Return [X, Y] of the center of cell containing provided text 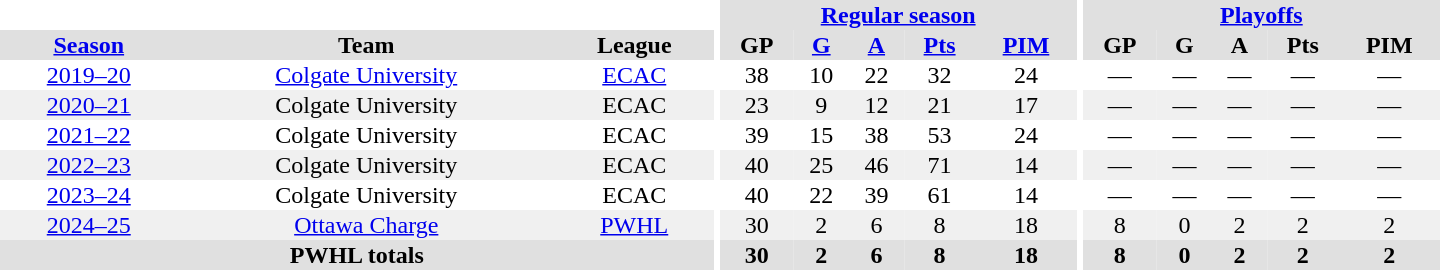
Season [89, 45]
12 [876, 105]
2023–24 [89, 195]
32 [940, 75]
League [634, 45]
21 [940, 105]
2020–21 [89, 105]
Regular season [898, 15]
PWHL [634, 225]
9 [822, 105]
2022–23 [89, 165]
25 [822, 165]
Team [366, 45]
Ottawa Charge [366, 225]
17 [1026, 105]
46 [876, 165]
2019–20 [89, 75]
Playoffs [1262, 15]
2024–25 [89, 225]
15 [822, 135]
2021–22 [89, 135]
61 [940, 195]
PWHL totals [357, 255]
10 [822, 75]
23 [757, 105]
53 [940, 135]
71 [940, 165]
